For the text-containing cell, return its midpoint in (x, y) coordinate format. 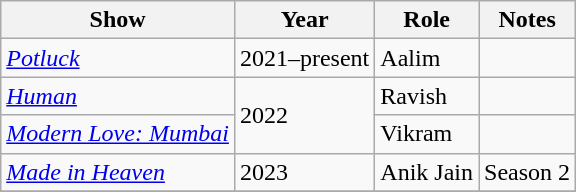
Potluck (118, 58)
Aalim (427, 58)
Season 2 (528, 172)
Show (118, 20)
Vikram (427, 134)
Anik Jain (427, 172)
Made in Heaven (118, 172)
Ravish (427, 96)
2023 (304, 172)
2021–present (304, 58)
Year (304, 20)
Human (118, 96)
Modern Love: Mumbai (118, 134)
Role (427, 20)
Notes (528, 20)
2022 (304, 115)
